From the cell containing the given text, extract its center point as [X, Y] coordinate. 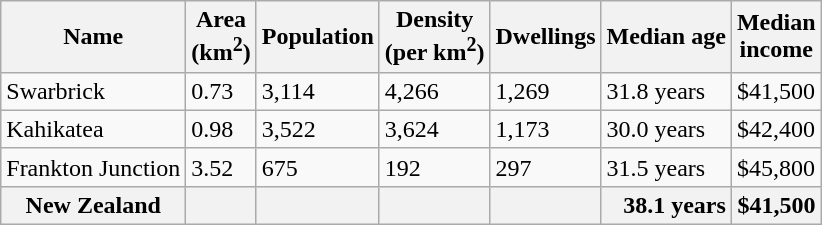
0.73 [221, 91]
Median age [666, 37]
Dwellings [546, 37]
Population [318, 37]
$45,800 [776, 167]
Frankton Junction [94, 167]
3,114 [318, 91]
1,269 [546, 91]
31.8 years [666, 91]
31.5 years [666, 167]
Swarbrick [94, 91]
Area(km2) [221, 37]
3,624 [434, 129]
Medianincome [776, 37]
30.0 years [666, 129]
Name [94, 37]
3,522 [318, 129]
297 [546, 167]
0.98 [221, 129]
Kahikatea [94, 129]
New Zealand [94, 205]
192 [434, 167]
1,173 [546, 129]
Density(per km2) [434, 37]
4,266 [434, 91]
3.52 [221, 167]
$42,400 [776, 129]
38.1 years [666, 205]
675 [318, 167]
